Extract the (x, y) coordinate from the center of the cell holding the provided text.  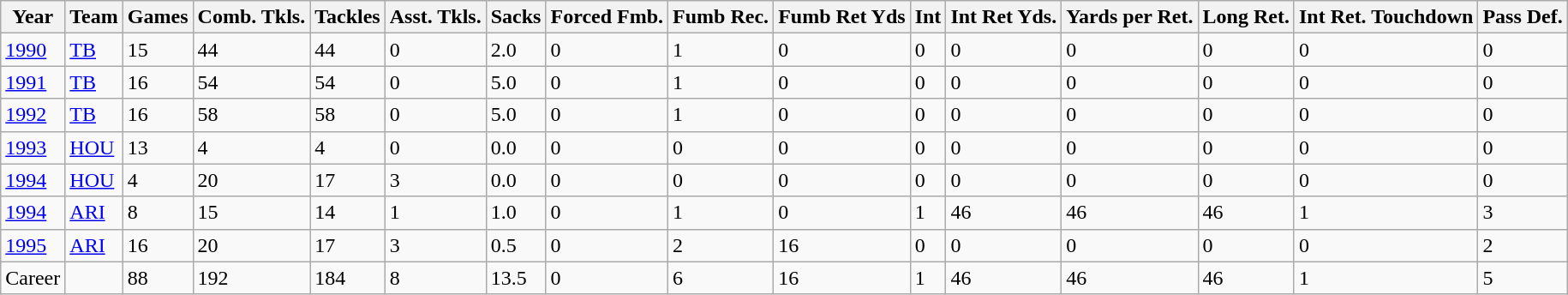
Career (33, 278)
Comb. Tkls. (252, 17)
Asst. Tkls. (435, 17)
1.0 (516, 213)
1993 (33, 147)
6 (721, 278)
Sacks (516, 17)
1992 (33, 115)
0.5 (516, 245)
Fumb Rec. (721, 17)
Games (158, 17)
1991 (33, 82)
184 (348, 278)
1995 (33, 245)
88 (158, 278)
Team (94, 17)
13.5 (516, 278)
Tackles (348, 17)
Year (33, 17)
Forced Fmb. (607, 17)
Int Ret. Touchdown (1385, 17)
2.0 (516, 50)
Yards per Ret. (1129, 17)
192 (252, 278)
13 (158, 147)
Long Ret. (1246, 17)
1990 (33, 50)
Int (928, 17)
5 (1523, 278)
Pass Def. (1523, 17)
Int Ret Yds. (1004, 17)
Fumb Ret Yds (842, 17)
14 (348, 213)
